Locate the cell with the specified text and output its [X, Y] center coordinate. 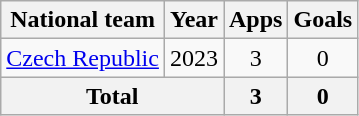
2023 [194, 58]
Total [112, 96]
Year [194, 20]
Czech Republic [83, 58]
Apps [256, 20]
National team [83, 20]
Goals [323, 20]
